From the cell containing the given text, extract its center point as [x, y] coordinate. 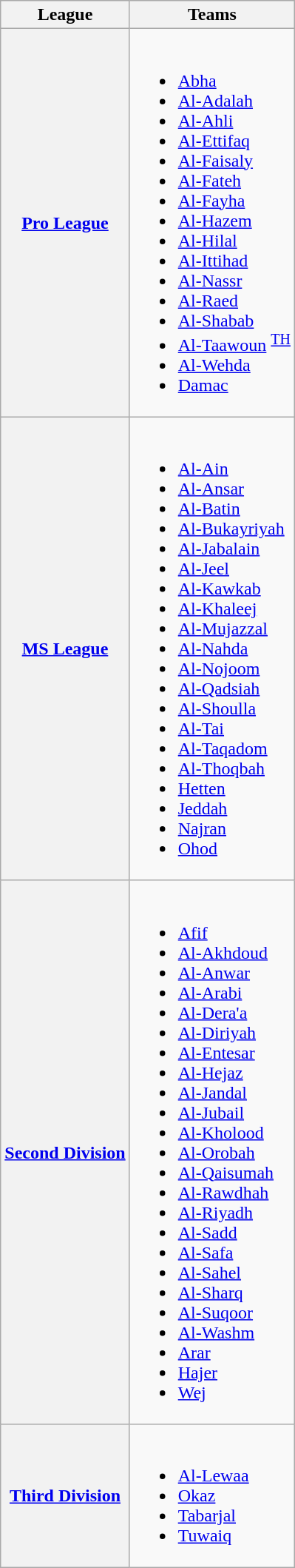
MS League [65, 649]
Teams [211, 15]
League [65, 15]
Pro League [65, 224]
AbhaAl-AdalahAl-AhliAl-EttifaqAl-FaisalyAl-FatehAl-FayhaAl-HazemAl-HilalAl-IttihadAl-NassrAl-RaedAl-ShababAl-Taawoun THAl-WehdaDamac [211, 224]
Al-LewaaOkazTabarjalTuwaiq [211, 1495]
Second Division [65, 1152]
Third Division [65, 1495]
